Find where the given text appears and provide that cell's center as [x, y] coordinate. 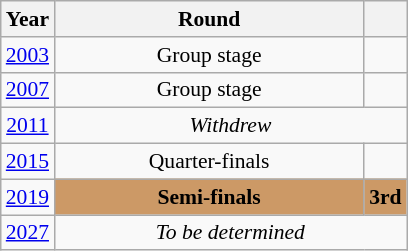
2007 [28, 90]
2011 [28, 126]
Withdrew [230, 126]
Semi-finals [209, 197]
Quarter-finals [209, 162]
3rd [386, 197]
2003 [28, 55]
Round [209, 19]
2019 [28, 197]
2027 [28, 233]
2015 [28, 162]
Year [28, 19]
To be determined [230, 233]
